Find where the given text appears and provide that cell's center as [x, y] coordinate. 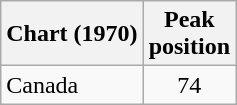
74 [189, 85]
Canada [72, 85]
Peak position [189, 34]
Chart (1970) [72, 34]
